Extract the (x, y) coordinate from the center of the cell holding the provided text.  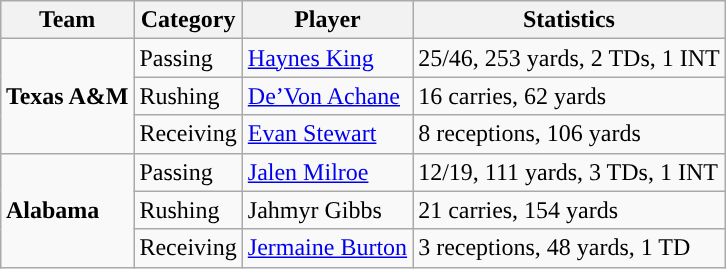
25/46, 253 yards, 2 TDs, 1 INT (570, 58)
Jalen Milroe (327, 172)
16 carries, 62 yards (570, 96)
3 receptions, 48 yards, 1 TD (570, 248)
Alabama (67, 210)
Jahmyr Gibbs (327, 210)
Player (327, 20)
Haynes King (327, 58)
21 carries, 154 yards (570, 210)
Category (188, 20)
Team (67, 20)
8 receptions, 106 yards (570, 134)
De’Von Achane (327, 96)
Evan Stewart (327, 134)
Texas A&M (67, 96)
12/19, 111 yards, 3 TDs, 1 INT (570, 172)
Statistics (570, 20)
Jermaine Burton (327, 248)
